For the text-containing cell, return its midpoint in [x, y] coordinate format. 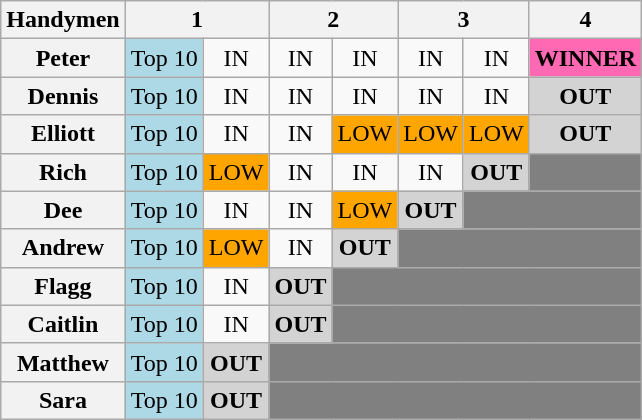
Handymen [63, 20]
4 [585, 20]
Andrew [63, 248]
Matthew [63, 362]
Peter [63, 58]
WINNER [585, 58]
Rich [63, 172]
2 [334, 20]
Dee [63, 210]
Dennis [63, 96]
1 [197, 20]
Caitlin [63, 324]
Elliott [63, 134]
Sara [63, 400]
Flagg [63, 286]
3 [464, 20]
